Return (x, y) of the center of cell containing provided text 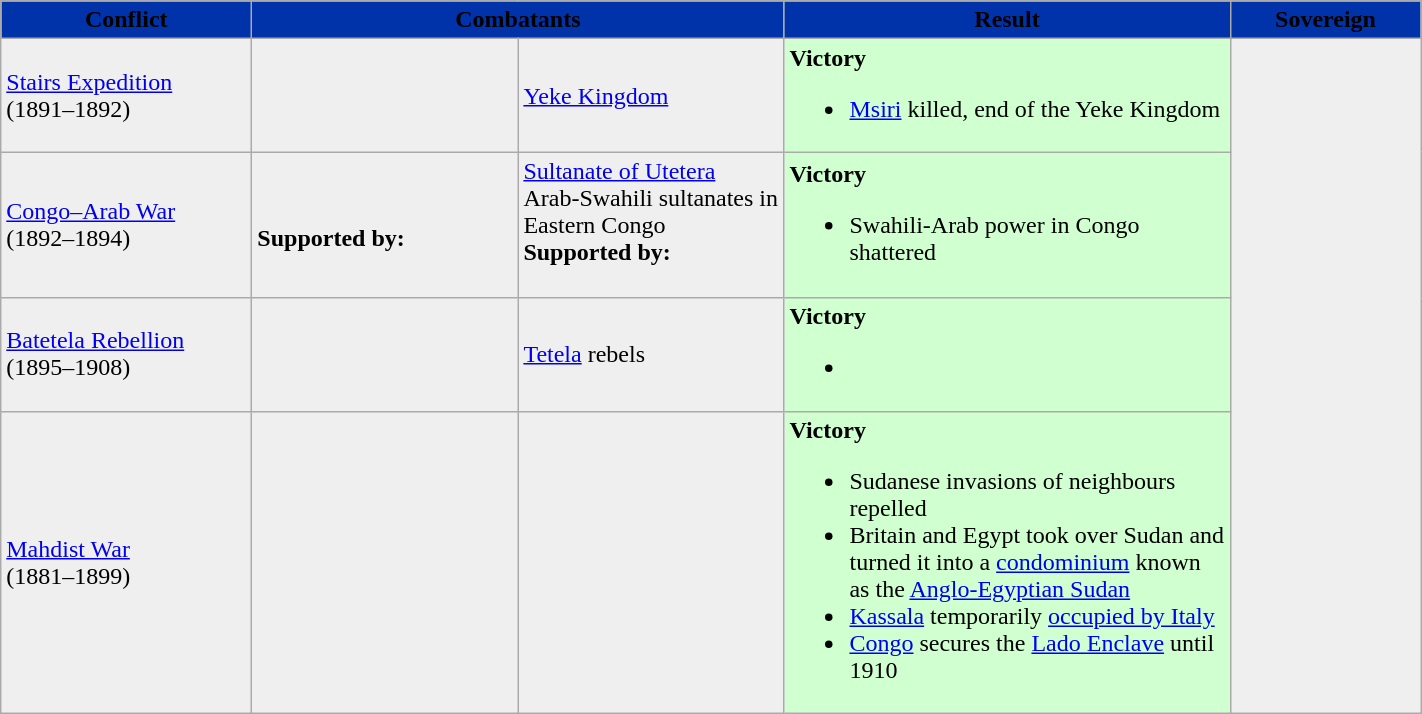
Sultanate of Utetera Arab-Swahili sultanates in Eastern CongoSupported by: (651, 225)
Tetela rebels (651, 354)
Victory (1007, 354)
Result (1007, 20)
Conflict (126, 20)
Sovereign (1326, 20)
Mahdist War(1881–1899) (126, 562)
VictoryMsiri killed, end of the Yeke Kingdom (1007, 96)
Combatants (518, 20)
Yeke Kingdom (651, 96)
Batetela Rebellion(1895–1908) (126, 354)
Supported by: (385, 225)
Stairs Expedition(1891–1892) (126, 96)
Congo–Arab War(1892–1894) (126, 225)
VictorySwahili-Arab power in Congo shattered (1007, 225)
